Identify which cell holds the provided text, then report its [x, y] central coordinate. 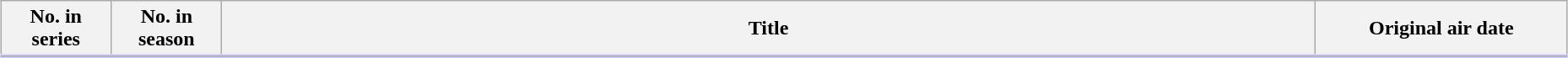
No. in series [56, 29]
Title [768, 29]
No. in season [167, 29]
Original air date [1441, 29]
